Determine the (X, Y) coordinate at the center of the cell enclosing the given text.  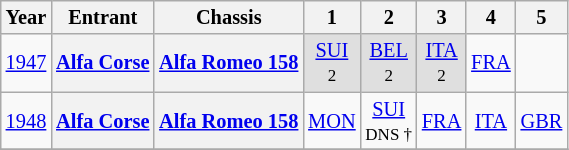
4 (490, 17)
Entrant (102, 17)
ITA2 (442, 63)
2 (389, 17)
1 (332, 17)
MON (332, 121)
1947 (26, 63)
5 (542, 17)
1948 (26, 121)
Year (26, 17)
GBR (542, 121)
SUI2 (332, 63)
SUIDNS † (389, 121)
BEL2 (389, 63)
ITA (490, 121)
3 (442, 17)
Chassis (228, 17)
